Detect which cell encompasses the target text, then output its [x, y] center coordinate. 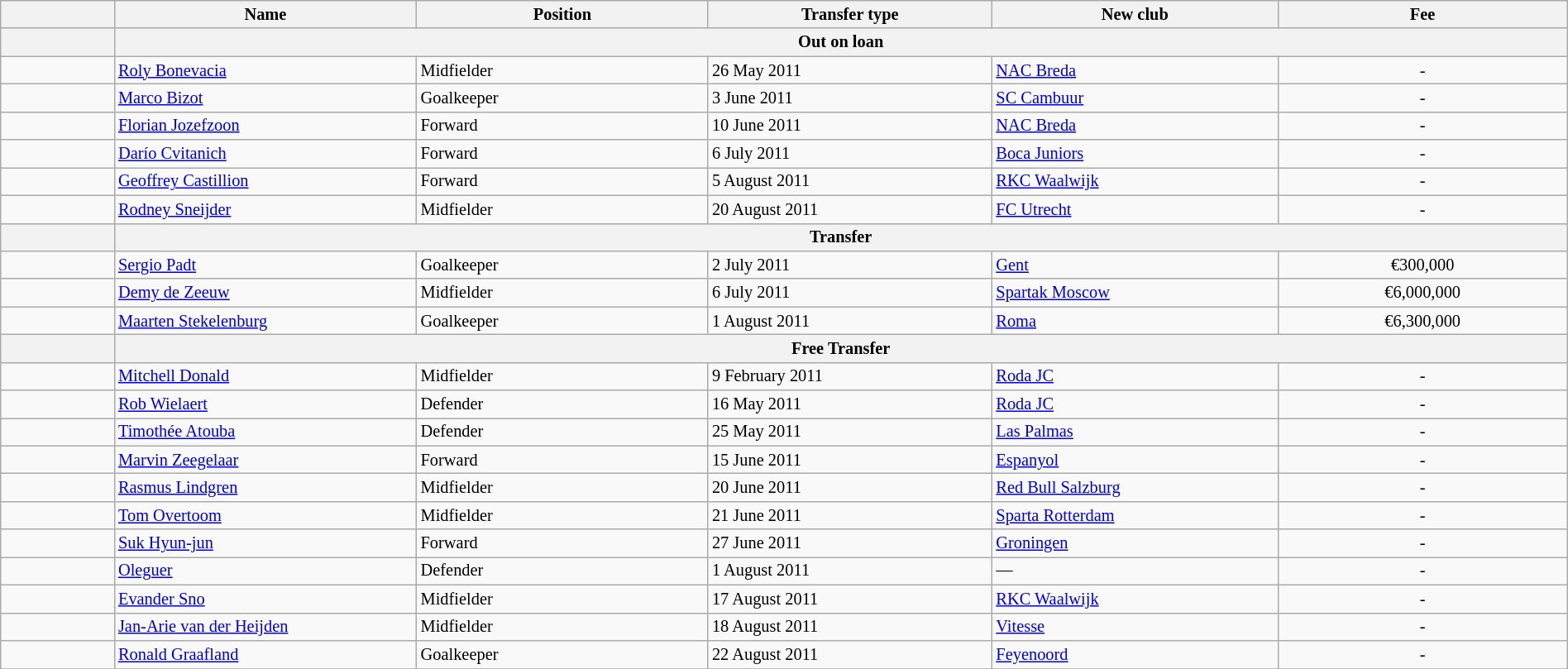
21 June 2011 [850, 515]
Rob Wielaert [265, 404]
17 August 2011 [850, 599]
Transfer [840, 237]
Red Bull Salzburg [1135, 487]
Sparta Rotterdam [1135, 515]
Roma [1135, 321]
Spartak Moscow [1135, 293]
Evander Sno [265, 599]
€6,300,000 [1422, 321]
Rasmus Lindgren [265, 487]
Name [265, 14]
Marvin Zeegelaar [265, 460]
Gent [1135, 265]
New club [1135, 14]
Suk Hyun-jun [265, 543]
Ronald Graafland [265, 654]
18 August 2011 [850, 627]
Geoffrey Castillion [265, 181]
Rodney Sneijder [265, 209]
15 June 2011 [850, 460]
20 August 2011 [850, 209]
Groningen [1135, 543]
Darío Cvitanich [265, 154]
€6,000,000 [1422, 293]
Free Transfer [840, 348]
Maarten Stekelenburg [265, 321]
Marco Bizot [265, 98]
26 May 2011 [850, 70]
22 August 2011 [850, 654]
Oleguer [265, 571]
FC Utrecht [1135, 209]
Sergio Padt [265, 265]
Florian Jozefzoon [265, 126]
3 June 2011 [850, 98]
Feyenoord [1135, 654]
Espanyol [1135, 460]
5 August 2011 [850, 181]
2 July 2011 [850, 265]
16 May 2011 [850, 404]
Timothée Atouba [265, 432]
Transfer type [850, 14]
Position [562, 14]
€300,000 [1422, 265]
SC Cambuur [1135, 98]
Boca Juniors [1135, 154]
Demy de Zeeuw [265, 293]
9 February 2011 [850, 376]
Roly Bonevacia [265, 70]
Out on loan [840, 42]
— [1135, 571]
Jan-Arie van der Heijden [265, 627]
27 June 2011 [850, 543]
Las Palmas [1135, 432]
20 June 2011 [850, 487]
Fee [1422, 14]
Mitchell Donald [265, 376]
25 May 2011 [850, 432]
Vitesse [1135, 627]
10 June 2011 [850, 126]
Tom Overtoom [265, 515]
